Scan for the cell matching the given text and deliver its (X, Y) coordinate at center. 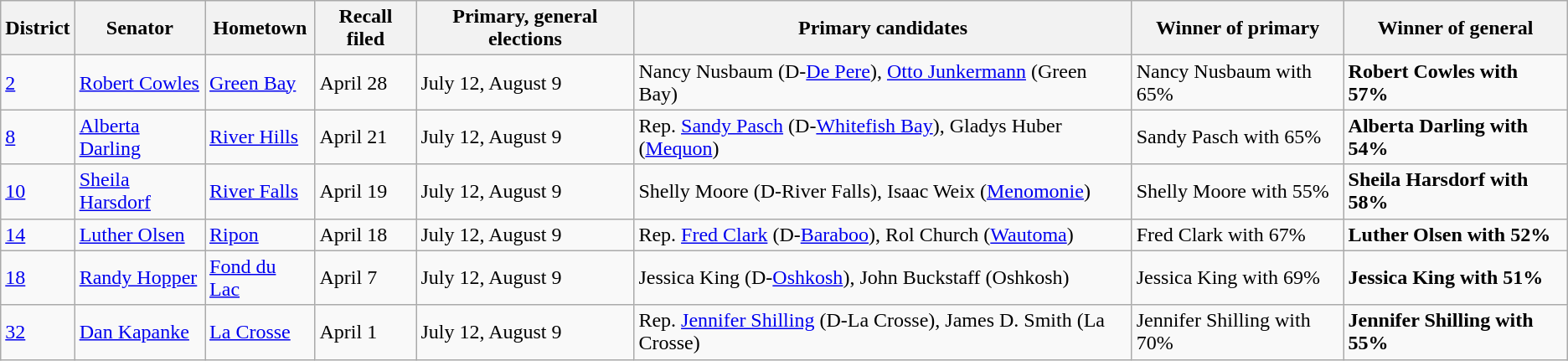
April 7 (365, 278)
Sandy Pasch with 65% (1238, 137)
Winner of primary (1238, 28)
Nancy Nusbaum (D-De Pere), Otto Junkermann (Green Bay) (883, 82)
14 (38, 235)
Luther Olsen (139, 235)
Senator (139, 28)
Primary, general elections (525, 28)
Winner of general (1456, 28)
10 (38, 191)
April 28 (365, 82)
Jennifer Shilling with 70% (1238, 332)
April 19 (365, 191)
April 21 (365, 137)
Fond du Lac (260, 278)
18 (38, 278)
Rep. Jennifer Shilling (D-La Crosse), James D. Smith (La Crosse) (883, 332)
Recall filed (365, 28)
Robert Cowles with 57% (1456, 82)
32 (38, 332)
Green Bay (260, 82)
Sheila Harsdorf with 58% (1456, 191)
Jennifer Shilling with 55% (1456, 332)
Alberta Darling with 54% (1456, 137)
Luther Olsen with 52% (1456, 235)
River Hills (260, 137)
Jessica King (D-Oshkosh), John Buckstaff (Oshkosh) (883, 278)
Shelly Moore with 55% (1238, 191)
Alberta Darling (139, 137)
La Crosse (260, 332)
Jessica King with 69% (1238, 278)
River Falls (260, 191)
Randy Hopper (139, 278)
Fred Clark with 67% (1238, 235)
Sheila Harsdorf (139, 191)
Rep. Sandy Pasch (D-Whitefish Bay), Gladys Huber (Mequon) (883, 137)
Nancy Nusbaum with 65% (1238, 82)
April 18 (365, 235)
Shelly Moore (D-River Falls), Isaac Weix (Menomonie) (883, 191)
District (38, 28)
8 (38, 137)
Rep. Fred Clark (D-Baraboo), Rol Church (Wautoma) (883, 235)
Hometown (260, 28)
Ripon (260, 235)
Robert Cowles (139, 82)
Dan Kapanke (139, 332)
April 1 (365, 332)
Jessica King with 51% (1456, 278)
2 (38, 82)
Primary candidates (883, 28)
